Locate the cell with the specified text and output its [x, y] center coordinate. 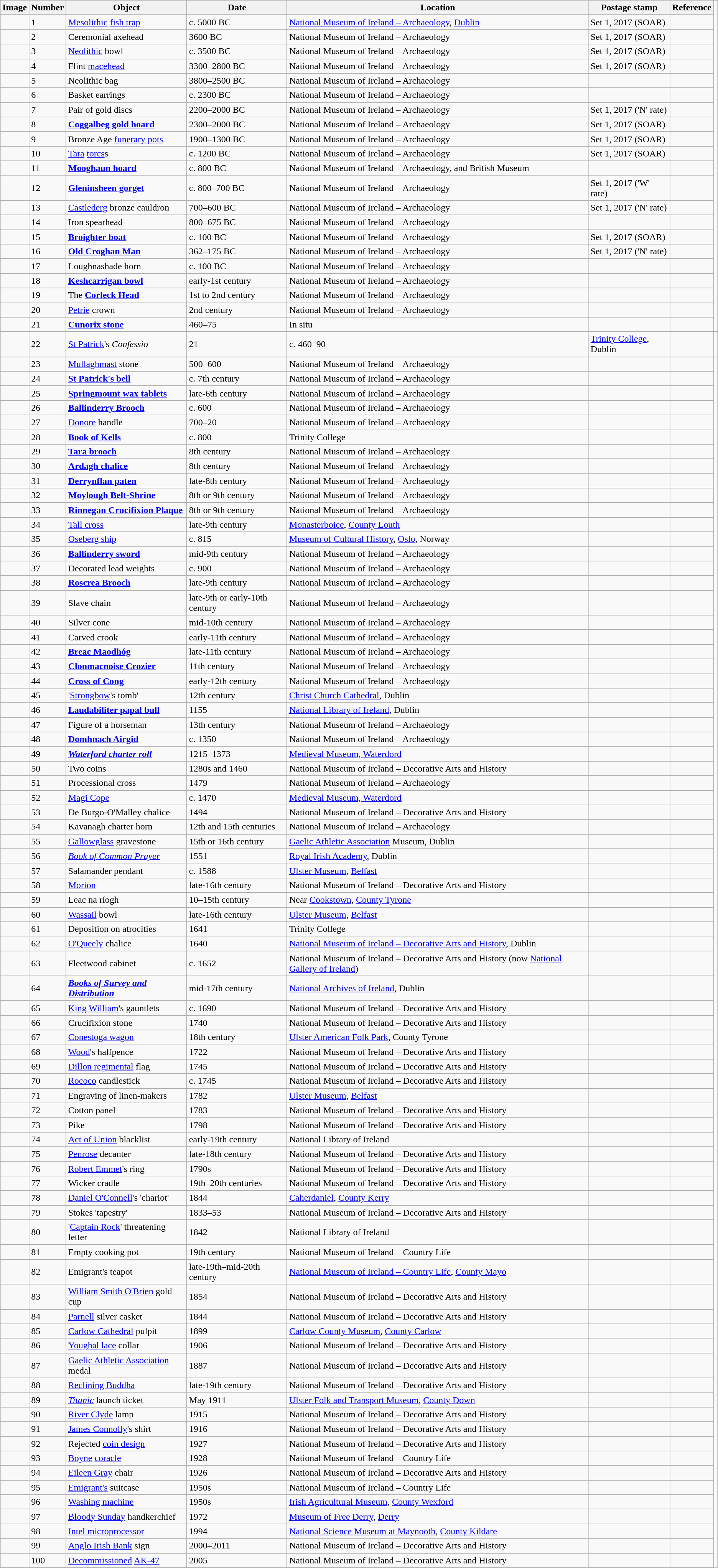
1899 [237, 1331]
65 [48, 1008]
Cotton panel [127, 1110]
Waterford charter roll [127, 754]
Wassail bowl [127, 915]
77 [48, 1183]
early-19th century [237, 1139]
River Clyde lamp [127, 1414]
42 [48, 652]
55 [48, 841]
Domhnach Airgid [127, 739]
Near Cookstown, County Tyrone [438, 900]
Irish Agricultural Museum, County Wexford [438, 1502]
88 [48, 1385]
1887 [237, 1365]
Washing machine [127, 1502]
11th century [237, 666]
Ulster Folk and Transport Museum, County Down [438, 1400]
1928 [237, 1458]
18th century [237, 1037]
Donore handle [127, 422]
700–600 BC [237, 208]
Silver cone [127, 622]
35 [48, 539]
Derrynflan paten [127, 481]
Bloody Sunday handkerchief [127, 1517]
c. 1652 [237, 963]
late-11th century [237, 652]
c. 2300 BC [237, 95]
Keshcarrigan bowl [127, 281]
National Museum of Ireland – Archaeology, and British Museum [438, 168]
Rinnegan Crucifixion Plaque [127, 510]
87 [48, 1365]
10 [48, 153]
6 [48, 95]
12 [48, 188]
In situ [438, 324]
31 [48, 481]
67 [48, 1037]
Leac na ríogh [127, 900]
Youghal lace collar [127, 1346]
Pike [127, 1125]
early-1st century [237, 281]
16 [48, 252]
57 [48, 870]
mid-10th century [237, 622]
Laudabiliter papal bull [127, 710]
Pair of gold discs [127, 110]
20 [48, 310]
1640 [237, 944]
Eileen Gray chair [127, 1473]
62 [48, 944]
52 [48, 798]
Trinity College, Dublin [629, 344]
1641 [237, 929]
late-8th century [237, 481]
500–600 [237, 364]
1783 [237, 1110]
1479 [237, 783]
William Smith O'Brien gold cup [127, 1297]
Penrose decanter [127, 1154]
Cross of Cong [127, 681]
80 [48, 1232]
83 [48, 1297]
89 [48, 1400]
40 [48, 622]
c. 7th century [237, 378]
44 [48, 681]
Engraving of linen-makers [127, 1096]
Springmount wax tablets [127, 393]
Tara torcss [127, 153]
84 [48, 1316]
1494 [237, 812]
Fleetwood cabinet [127, 963]
c. 1588 [237, 870]
Deposition on atrocities [127, 929]
Postage stamp [629, 8]
National Museum of Ireland – Country Life, County Mayo [438, 1272]
1972 [237, 1517]
91 [48, 1429]
c. 800 BC [237, 168]
Clonmacnoise Crozier [127, 666]
Kavanagh charter horn [127, 827]
Flint macehead [127, 66]
Crucifixion stone [127, 1023]
c. 3500 BC [237, 51]
1906 [237, 1346]
c. 1350 [237, 739]
24 [48, 378]
Mesolithic fish trap [127, 22]
41 [48, 637]
Coggalbeg gold hoard [127, 124]
Neolithic bag [127, 81]
Magi Cope [127, 798]
Emigrant's suitcase [127, 1487]
Set 1, 2017 ('W' rate) [629, 188]
Conestoga wagon [127, 1037]
99 [48, 1546]
c. 800 [237, 437]
Parnell silver casket [127, 1316]
68 [48, 1052]
15th or 16th century [237, 841]
Decorated lead weights [127, 568]
early-11th century [237, 637]
1927 [237, 1444]
De Burgo-O'Malley chalice [127, 812]
30 [48, 466]
Stokes 'tapestry' [127, 1213]
Tall cross [127, 525]
71 [48, 1096]
Oseberg ship [127, 539]
11 [48, 168]
19th–20th centuries [237, 1183]
Figure of a horseman [127, 725]
Robert Emmet's ring [127, 1168]
Ceremonial axehead [127, 37]
National Archives of Ireland, Dublin [438, 989]
39 [48, 603]
Old Croghan Man [127, 252]
Carlow Cathedral pulpit [127, 1331]
mid-9th century [237, 554]
13 [48, 208]
Iron spearhead [127, 222]
Slave chain [127, 603]
1790s [237, 1168]
25 [48, 393]
86 [48, 1346]
70 [48, 1081]
1 [48, 22]
c. 900 [237, 568]
Empty cooking pot [127, 1252]
c. 5000 BC [237, 22]
Museum of Cultural History, Oslo, Norway [438, 539]
61 [48, 929]
2200–2000 BC [237, 110]
Gallowglass gravestone [127, 841]
1842 [237, 1232]
c. 1745 [237, 1081]
100 [48, 1560]
Daniel O'Connell's 'chariot' [127, 1198]
Carlow County Museum, County Carlow [438, 1331]
2300–2000 BC [237, 124]
1740 [237, 1023]
53 [48, 812]
1833–53 [237, 1213]
10–15th century [237, 900]
3600 BC [237, 37]
Ballinderry Brooch [127, 408]
Museum of Free Derry, Derry [438, 1517]
Mullaghmast stone [127, 364]
Carved crook [127, 637]
National Museum of Ireland – Decorative Arts and History (now National Gallery of Ireland) [438, 963]
97 [48, 1517]
Act of Union blacklist [127, 1139]
76 [48, 1168]
700–20 [237, 422]
1916 [237, 1429]
Castlederg bronze cauldron [127, 208]
Book of Common Prayer [127, 856]
James Connolly's shirt [127, 1429]
1155 [237, 710]
late-18th century [237, 1154]
56 [48, 856]
79 [48, 1213]
Ardagh chalice [127, 466]
8 [48, 124]
45 [48, 696]
32 [48, 495]
Christ Church Cathedral, Dublin [438, 696]
Image [15, 8]
12th century [237, 696]
3300–2800 BC [237, 66]
Processional cross [127, 783]
58 [48, 885]
48 [48, 739]
59 [48, 900]
26 [48, 408]
34 [48, 525]
Object [127, 8]
19th century [237, 1252]
1926 [237, 1473]
1551 [237, 856]
362–175 BC [237, 252]
Wicker cradle [127, 1183]
1215–1373 [237, 754]
95 [48, 1487]
Bronze Age funerary pots [127, 139]
23 [48, 364]
Wood's halfpence [127, 1052]
90 [48, 1414]
2000–2011 [237, 1546]
82 [48, 1272]
14 [48, 222]
Broighter boat [127, 237]
Cunorix stone [127, 324]
c. 1470 [237, 798]
c. 800–700 BC [237, 188]
46 [48, 710]
Emigrant's teapot [127, 1272]
Ulster American Folk Park, County Tyrone [438, 1037]
St Patrick's Confessio [127, 344]
Location [438, 8]
Moylough Belt-Shrine [127, 495]
Intel microprocessor [127, 1531]
The Corleck Head [127, 295]
mid-17th century [237, 989]
47 [48, 725]
72 [48, 1110]
1745 [237, 1066]
800–675 BC [237, 222]
13th century [237, 725]
75 [48, 1154]
96 [48, 1502]
1854 [237, 1297]
Roscrea Brooch [127, 583]
Decommissioned AK-47 [127, 1560]
69 [48, 1066]
National Museum of Ireland – Archaeology, Dublin [438, 22]
63 [48, 963]
c. 815 [237, 539]
22 [48, 344]
1722 [237, 1052]
2nd century [237, 310]
7 [48, 110]
64 [48, 989]
50 [48, 768]
1900–1300 BC [237, 139]
49 [48, 754]
Titanic launch ticket [127, 1400]
National Library of Ireland, Dublin [438, 710]
'Strongbow's tomb' [127, 696]
Gleninsheen gorget [127, 188]
28 [48, 437]
81 [48, 1252]
'Captain Rock' threatening letter [127, 1232]
74 [48, 1139]
Dillon regimental flag [127, 1066]
37 [48, 568]
94 [48, 1473]
78 [48, 1198]
3 [48, 51]
Anglo Irish Bank sign [127, 1546]
36 [48, 554]
1994 [237, 1531]
Rejected coin design [127, 1444]
O'Queely chalice [127, 944]
Gaelic Athletic Association medal [127, 1365]
c. 1200 BC [237, 153]
late-19th–mid-20th century [237, 1272]
18 [48, 281]
Mooghaun hoard [127, 168]
85 [48, 1331]
Books of Survey and Distribution [127, 989]
1280s and 1460 [237, 768]
Gaelic Athletic Association Museum, Dublin [438, 841]
51 [48, 783]
Date [237, 8]
2005 [237, 1560]
4 [48, 66]
Boyne coracle [127, 1458]
12th and 15th centuries [237, 827]
c. 600 [237, 408]
29 [48, 452]
Basket earrings [127, 95]
Salamander pendant [127, 870]
1798 [237, 1125]
Tara brooch [127, 452]
late-6th century [237, 393]
National Science Museum at Maynooth, County Kildare [438, 1531]
Royal Irish Academy, Dublin [438, 856]
54 [48, 827]
1st to 2nd century [237, 295]
5 [48, 81]
92 [48, 1444]
19 [48, 295]
460–75 [237, 324]
Petrie crown [127, 310]
17 [48, 266]
9 [48, 139]
Rococo candlestick [127, 1081]
27 [48, 422]
Ballinderry sword [127, 554]
1915 [237, 1414]
15 [48, 237]
Reclining Buddha [127, 1385]
3800–2500 BC [237, 81]
98 [48, 1531]
1782 [237, 1096]
Monasterboice, County Louth [438, 525]
38 [48, 583]
Reference [692, 8]
73 [48, 1125]
late-19th century [237, 1385]
Neolithic bowl [127, 51]
Caherdaniel, County Kerry [438, 1198]
c. 1690 [237, 1008]
60 [48, 915]
May 1911 [237, 1400]
33 [48, 510]
Two coins [127, 768]
early-12th century [237, 681]
Book of Kells [127, 437]
93 [48, 1458]
late-9th or early-10th century [237, 603]
2 [48, 37]
King William's gauntlets [127, 1008]
43 [48, 666]
St Patrick's bell [127, 378]
Morion [127, 885]
c. 460–90 [438, 344]
66 [48, 1023]
National Museum of Ireland – Decorative Arts and History, Dublin [438, 944]
Number [48, 8]
Breac Maodhóg [127, 652]
Loughnashade horn [127, 266]
